Locate the cell with the specified text and output its [X, Y] center coordinate. 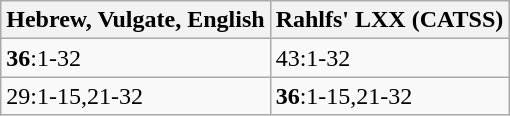
36:1-15,21-32 [390, 96]
29:1-15,21-32 [136, 96]
Rahlfs' LXX (CATSS) [390, 20]
Hebrew, Vulgate, English [136, 20]
43:1-32 [390, 58]
36:1-32 [136, 58]
